Determine the [x, y] coordinate at the center of the cell enclosing the given text.  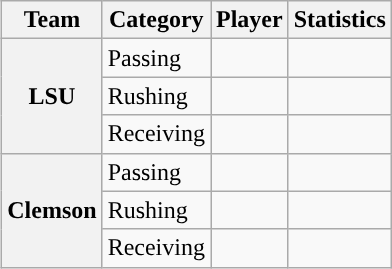
Player [249, 20]
Team [52, 20]
Clemson [52, 210]
Category [156, 20]
LSU [52, 96]
Statistics [340, 20]
